Determine the (X, Y) coordinate at the center of the cell enclosing the given text.  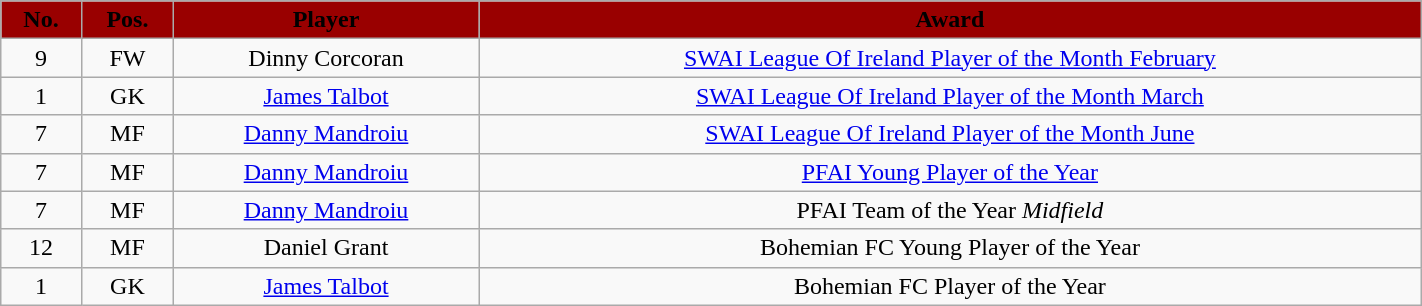
12 (42, 248)
Bohemian FC Player of the Year (950, 286)
FW (127, 58)
9 (42, 58)
Bohemian FC Young Player of the Year (950, 248)
Award (950, 20)
PFAI Team of the Year Midfield (950, 210)
SWAI League Of Ireland Player of the Month March (950, 96)
SWAI League Of Ireland Player of the Month February (950, 58)
SWAI League Of Ireland Player of the Month June (950, 134)
Player (326, 20)
Dinny Corcoran (326, 58)
PFAI Young Player of the Year (950, 172)
No. (42, 20)
Daniel Grant (326, 248)
Pos. (127, 20)
